For the text-containing cell, return its midpoint in (x, y) coordinate format. 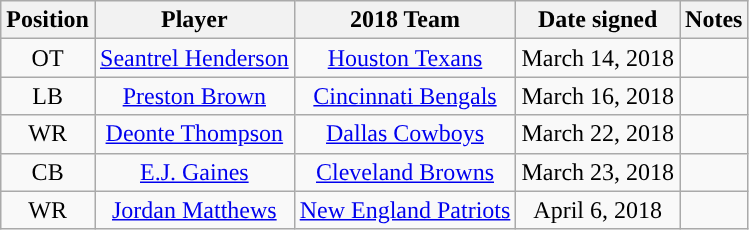
Houston Texans (405, 58)
Date signed (598, 20)
Jordan Matthews (194, 210)
April 6, 2018 (598, 210)
E.J. Gaines (194, 172)
March 23, 2018 (598, 172)
New England Patriots (405, 210)
Cincinnati Bengals (405, 96)
March 22, 2018 (598, 134)
Position (48, 20)
Preston Brown (194, 96)
Player (194, 20)
March 16, 2018 (598, 96)
Cleveland Browns (405, 172)
CB (48, 172)
Deonte Thompson (194, 134)
LB (48, 96)
Seantrel Henderson (194, 58)
Dallas Cowboys (405, 134)
2018 Team (405, 20)
March 14, 2018 (598, 58)
Notes (714, 20)
OT (48, 58)
